Extract the [X, Y] coordinate from the center of the cell holding the provided text.  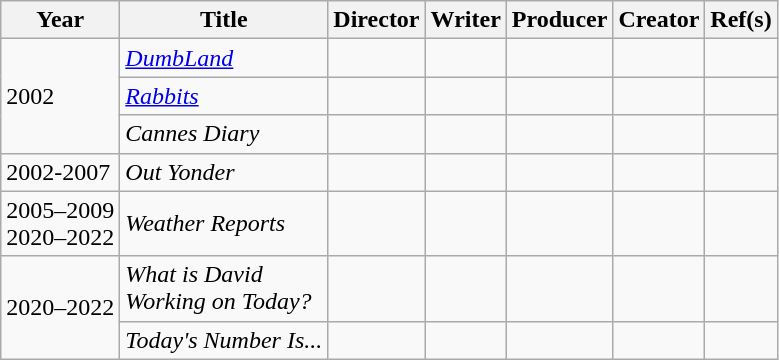
Director [376, 20]
What is DavidWorking on Today? [224, 288]
Writer [466, 20]
Year [60, 20]
Creator [659, 20]
DumbLand [224, 58]
2002-2007 [60, 172]
2020–2022 [60, 308]
Title [224, 20]
Producer [560, 20]
Ref(s) [741, 20]
Rabbits [224, 96]
Today's Number Is... [224, 340]
2002 [60, 96]
2005–20092020–2022 [60, 224]
Cannes Diary [224, 134]
Out Yonder [224, 172]
Weather Reports [224, 224]
